Determine the [x, y] coordinate at the center of the cell enclosing the given text.  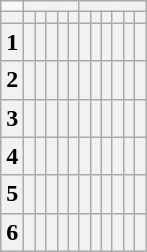
6 [12, 232]
5 [12, 194]
4 [12, 156]
2 [12, 80]
3 [12, 118]
1 [12, 42]
